Return [x, y] of the center of cell containing provided text 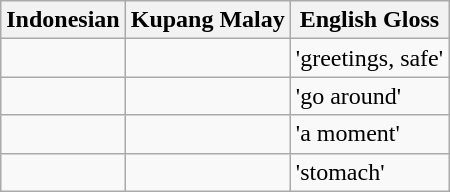
'stomach' [369, 172]
'go around' [369, 96]
'a moment' [369, 134]
Kupang Malay [208, 20]
English Gloss [369, 20]
'greetings, safe' [369, 58]
Indonesian [63, 20]
